Provide the [X, Y] coordinate of the cell's center where the given text is located.  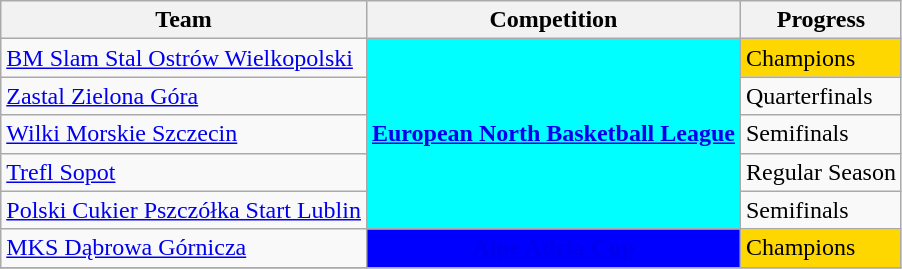
Alpe Adria Cup [553, 248]
Polski Cukier Pszczółka Start Lublin [184, 210]
MKS Dąbrowa Górnicza [184, 248]
Competition [553, 20]
Progress [820, 20]
Regular Season [820, 172]
European North Basketball League [553, 134]
Quarterfinals [820, 96]
Zastal Zielona Góra [184, 96]
Trefl Sopot [184, 172]
BM Slam Stal Ostrów Wielkopolski [184, 58]
Team [184, 20]
Wilki Morskie Szczecin [184, 134]
